Detect which cell encompasses the target text, then output its [X, Y] center coordinate. 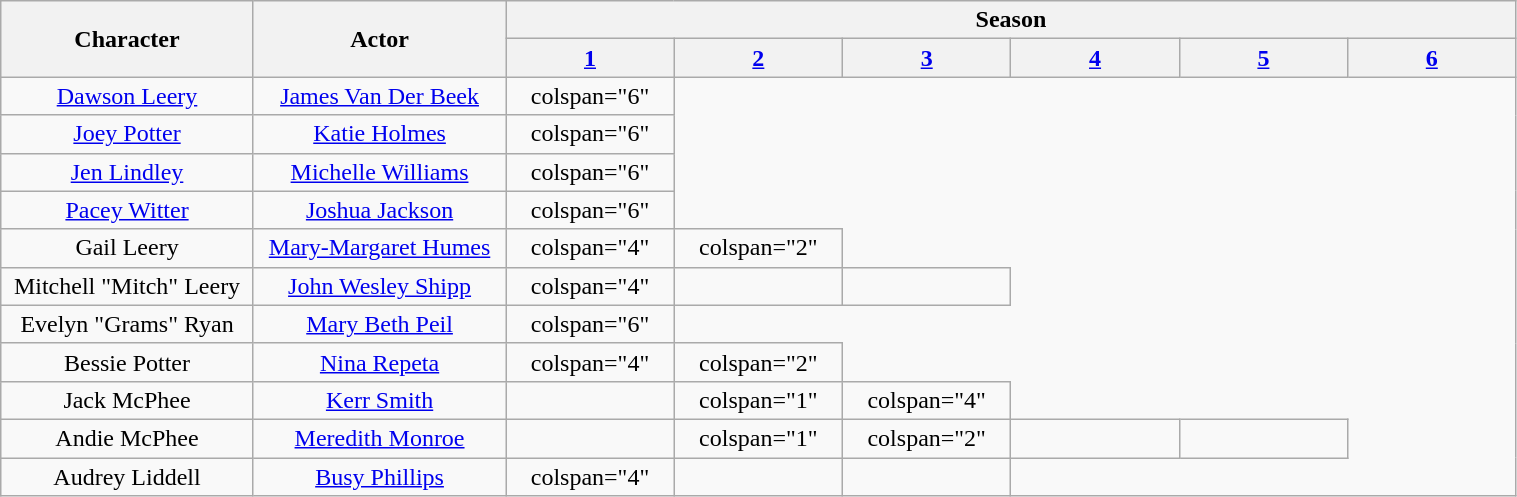
Andie McPhee [128, 438]
6 [1432, 58]
2 [758, 58]
Dawson Leery [128, 96]
Michelle Williams [380, 172]
Mitchell "Mitch" Leery [128, 286]
Joshua Jackson [380, 210]
Mary-Margaret Humes [380, 248]
Audrey Liddell [128, 477]
Bessie Potter [128, 362]
Character [128, 39]
4 [1095, 58]
Mary Beth Peil [380, 324]
Nina Repeta [380, 362]
Busy Phillips [380, 477]
Gail Leery [128, 248]
Evelyn "Grams" Ryan [128, 324]
5 [1263, 58]
Jack McPhee [128, 400]
Actor [380, 39]
Meredith Monroe [380, 438]
James Van Der Beek [380, 96]
Katie Holmes [380, 134]
1 [590, 58]
3 [927, 58]
Season [1011, 20]
John Wesley Shipp [380, 286]
Jen Lindley [128, 172]
Pacey Witter [128, 210]
Kerr Smith [380, 400]
Joey Potter [128, 134]
